Capture the cell that displays the provided text and extract its [X, Y] central coordinate. 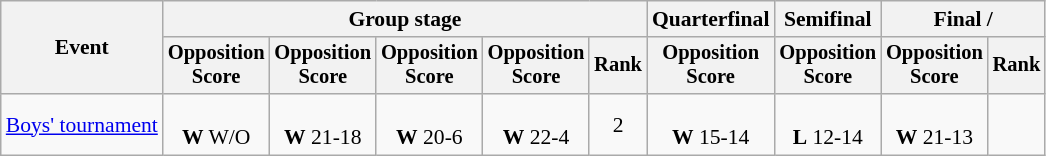
Boys' tournament [82, 124]
Semifinal [828, 19]
W 21-13 [934, 124]
W 21-18 [322, 124]
2 [618, 124]
W 15-14 [711, 124]
Final / [963, 19]
Quarterfinal [711, 19]
Event [82, 48]
W 20-6 [430, 124]
W 22-4 [536, 124]
Group stage [405, 19]
L 12-14 [828, 124]
W W/O [216, 124]
